Pinpoint the cell where the given text exists, returning its (x, y) midpoint coordinate. 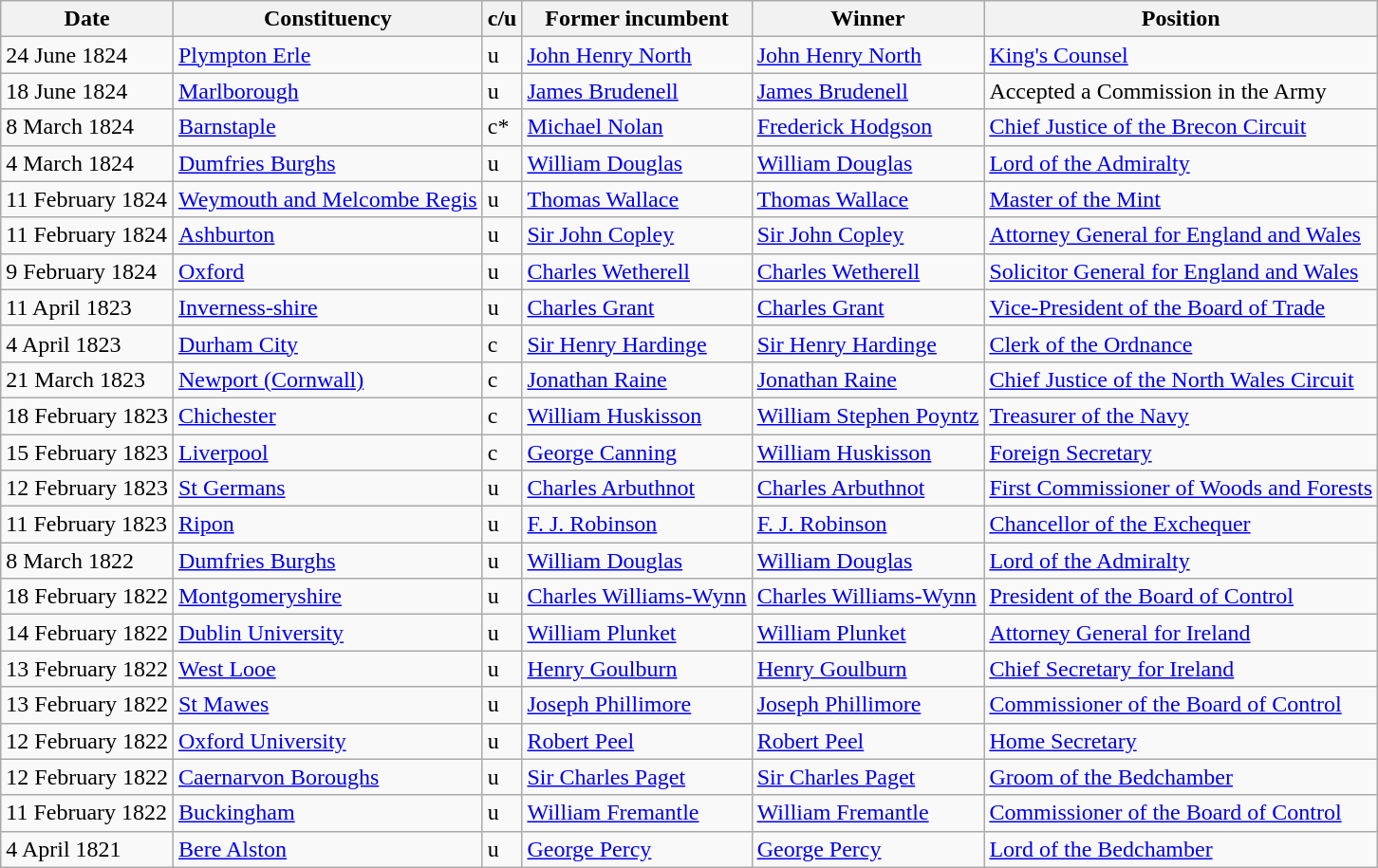
11 February 1823 (87, 525)
William Stephen Poyntz (867, 416)
Barnstaple (327, 127)
c/u (502, 19)
Oxford (327, 271)
Home Secretary (1181, 741)
12 February 1823 (87, 489)
Durham City (327, 343)
4 March 1824 (87, 163)
Master of the Mint (1181, 199)
Ripon (327, 525)
Constituency (327, 19)
Caernarvon Boroughs (327, 777)
Solicitor General for England and Wales (1181, 271)
Newport (Cornwall) (327, 379)
Chief Secretary for Ireland (1181, 669)
Buckingham (327, 813)
Oxford University (327, 741)
Chancellor of the Exchequer (1181, 525)
18 February 1823 (87, 416)
Groom of the Bedchamber (1181, 777)
24 June 1824 (87, 55)
Michael Nolan (637, 127)
Chichester (327, 416)
George Canning (637, 452)
11 February 1822 (87, 813)
Chief Justice of the North Wales Circuit (1181, 379)
8 March 1822 (87, 561)
18 June 1824 (87, 91)
President of the Board of Control (1181, 597)
Treasurer of the Navy (1181, 416)
First Commissioner of Woods and Forests (1181, 489)
Ashburton (327, 235)
Accepted a Commission in the Army (1181, 91)
Chief Justice of the Brecon Circuit (1181, 127)
Vice-President of the Board of Trade (1181, 307)
Liverpool (327, 452)
11 April 1823 (87, 307)
Inverness-shire (327, 307)
Montgomeryshire (327, 597)
21 March 1823 (87, 379)
Lord of the Bedchamber (1181, 849)
Foreign Secretary (1181, 452)
4 April 1823 (87, 343)
Attorney General for England and Wales (1181, 235)
Position (1181, 19)
Frederick Hodgson (867, 127)
Attorney General for Ireland (1181, 633)
18 February 1822 (87, 597)
Plympton Erle (327, 55)
8 March 1824 (87, 127)
9 February 1824 (87, 271)
c* (502, 127)
Dublin University (327, 633)
14 February 1822 (87, 633)
West Looe (327, 669)
4 April 1821 (87, 849)
St Germans (327, 489)
King's Counsel (1181, 55)
Date (87, 19)
Former incumbent (637, 19)
Clerk of the Ordnance (1181, 343)
St Mawes (327, 705)
15 February 1823 (87, 452)
Weymouth and Melcombe Regis (327, 199)
Winner (867, 19)
Bere Alston (327, 849)
Marlborough (327, 91)
